Return the (X, Y) coordinate for the center point of the cell that contains the specified text.  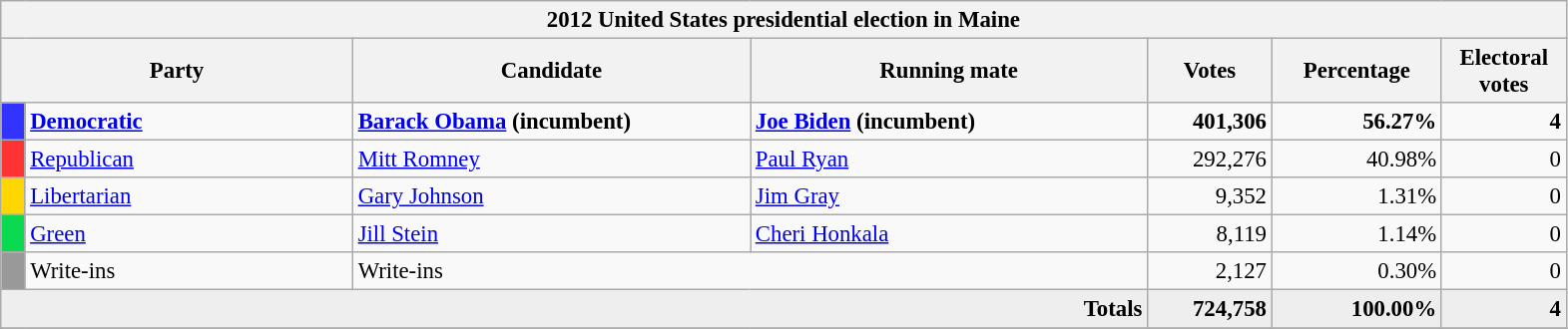
Party (178, 72)
Jim Gray (949, 196)
Barack Obama (incumbent) (551, 122)
Green (189, 234)
Paul Ryan (949, 160)
Percentage (1356, 72)
Candidate (551, 72)
56.27% (1356, 122)
Totals (575, 309)
401,306 (1210, 122)
Libertarian (189, 196)
40.98% (1356, 160)
Cheri Honkala (949, 234)
Democratic (189, 122)
724,758 (1210, 309)
2,127 (1210, 272)
Electoral votes (1503, 72)
1.31% (1356, 196)
100.00% (1356, 309)
0.30% (1356, 272)
Republican (189, 160)
Votes (1210, 72)
1.14% (1356, 234)
8,119 (1210, 234)
Jill Stein (551, 234)
Gary Johnson (551, 196)
Mitt Romney (551, 160)
2012 United States presidential election in Maine (784, 20)
9,352 (1210, 196)
Running mate (949, 72)
Joe Biden (incumbent) (949, 122)
292,276 (1210, 160)
